Detect which cell encompasses the target text, then output its [X, Y] center coordinate. 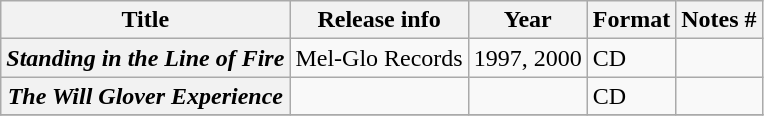
1997, 2000 [528, 58]
Title [146, 20]
Standing in the Line of Fire [146, 58]
Format [631, 20]
The Will Glover Experience [146, 96]
Year [528, 20]
Release info [379, 20]
Notes # [719, 20]
Mel-Glo Records [379, 58]
